Output the [X, Y] coordinate of the center of the cell containing the given text.  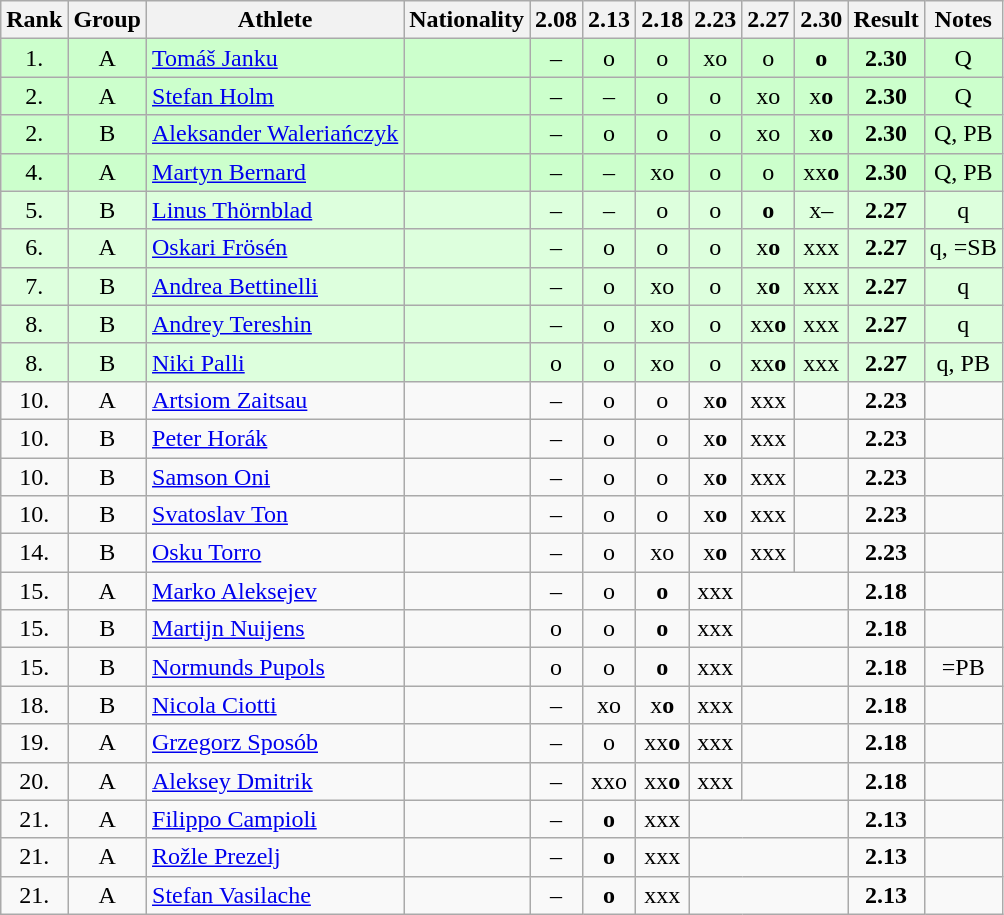
Svatoslav Ton [276, 515]
=PB [963, 667]
Oskari Frösén [276, 248]
Tomáš Janku [276, 58]
7. [34, 286]
5. [34, 210]
Rank [34, 20]
14. [34, 553]
Nicola Ciotti [276, 705]
Osku Torro [276, 553]
Linus Thörnblad [276, 210]
4. [34, 172]
Stefan Vasilache [276, 895]
Normunds Pupols [276, 667]
18. [34, 705]
q, PB [963, 362]
19. [34, 743]
Stefan Holm [276, 96]
20. [34, 781]
Marko Aleksejev [276, 591]
2.08 [556, 20]
Peter Horák [276, 438]
Nationality [467, 20]
Athlete [276, 20]
Result [886, 20]
Niki Palli [276, 362]
x– [822, 210]
Artsiom Zaitsau [276, 400]
Aleksander Waleriańczyk [276, 134]
Martijn Nuijens [276, 629]
6. [34, 248]
1. [34, 58]
Andrey Tereshin [276, 324]
Martyn Bernard [276, 172]
Samson Oni [276, 477]
Group [108, 20]
Filippo Campioli [276, 819]
Aleksey Dmitrik [276, 781]
Rožle Prezelj [276, 857]
Notes [963, 20]
Grzegorz Sposób [276, 743]
Andrea Bettinelli [276, 286]
q, =SB [963, 248]
